Find where the given text appears and provide that cell's center as (x, y) coordinate. 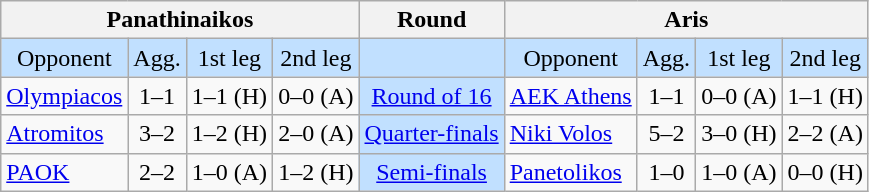
Semi-finals (432, 172)
Olympiacos (64, 96)
Aris (686, 20)
3–0 (H) (739, 134)
Round of 16 (432, 96)
2–2 (A) (825, 134)
Atromitos (64, 134)
2–0 (A) (316, 134)
PAOK (64, 172)
AEK Athens (570, 96)
1–0 (666, 172)
Round (432, 20)
2–2 (157, 172)
Panathinaikos (180, 20)
0–0 (H) (825, 172)
3–2 (157, 134)
5–2 (666, 134)
Niki Volos (570, 134)
Quarter-finals (432, 134)
Panetolikos (570, 172)
